Detect which cell encompasses the target text, then output its [x, y] center coordinate. 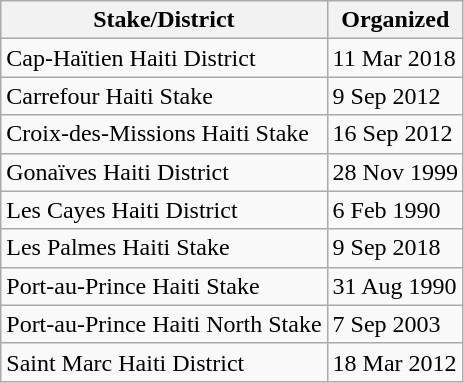
Croix-des-Missions Haiti Stake [164, 134]
Cap-Haïtien Haiti District [164, 58]
Saint Marc Haiti District [164, 362]
18 Mar 2012 [395, 362]
Port-au-Prince Haiti Stake [164, 286]
28 Nov 1999 [395, 172]
16 Sep 2012 [395, 134]
Gonaïves Haiti District [164, 172]
Les Palmes Haiti Stake [164, 248]
7 Sep 2003 [395, 324]
Les Cayes Haiti District [164, 210]
6 Feb 1990 [395, 210]
Port-au-Prince Haiti North Stake [164, 324]
11 Mar 2018 [395, 58]
Carrefour Haiti Stake [164, 96]
9 Sep 2012 [395, 96]
Organized [395, 20]
Stake/District [164, 20]
9 Sep 2018 [395, 248]
31 Aug 1990 [395, 286]
